For the text-containing cell, return its midpoint in (X, Y) coordinate format. 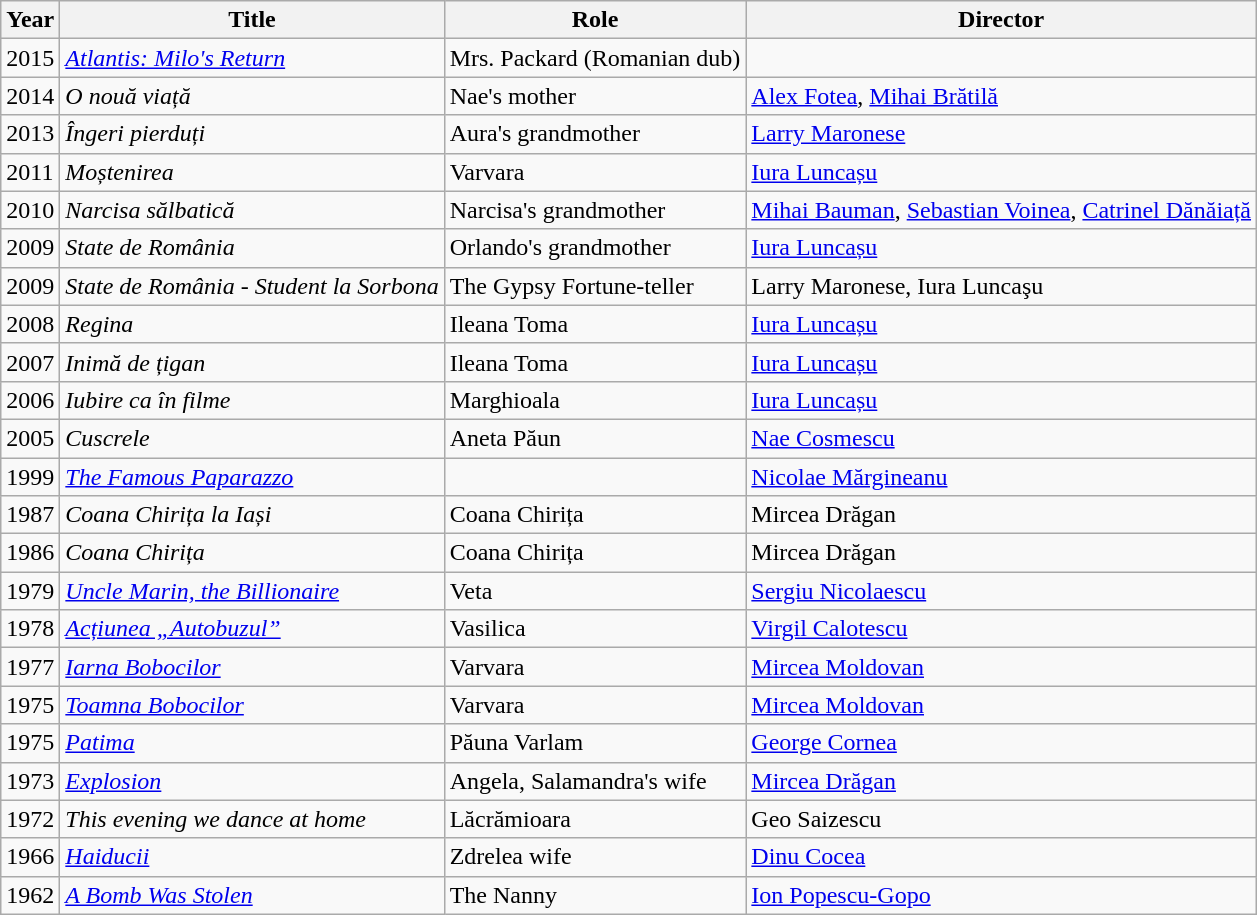
Nae Cosmescu (1002, 438)
Uncle Marin, the Billionaire (252, 591)
Larry Maronese, Iura Luncaşu (1002, 286)
Haiducii (252, 857)
Vasilica (595, 629)
Zdrelea wife (595, 857)
1979 (30, 591)
Marghioala (595, 400)
Patima (252, 743)
Iubire ca în filme (252, 400)
Title (252, 20)
1966 (30, 857)
Larry Maronese (1002, 134)
Ion Popescu-Gopo (1002, 895)
Nae's mother (595, 96)
2013 (30, 134)
State de România (252, 248)
Narcisa sălbatică (252, 210)
Acțiunea „Autobuzul” (252, 629)
Cuscrele (252, 438)
2015 (30, 58)
Geo Saizescu (1002, 819)
Sergiu Nicolaescu (1002, 591)
Mihai Bauman, Sebastian Voinea, Catrinel Dănăiață (1002, 210)
1986 (30, 553)
Păuna Varlam (595, 743)
Aura's grandmother (595, 134)
Role (595, 20)
Alex Fotea, Mihai Brătilă (1002, 96)
Director (1002, 20)
Atlantis: Milo's Return (252, 58)
1972 (30, 819)
Inimă de țigan (252, 362)
Aneta Păun (595, 438)
Coana Chirița la Iași (252, 515)
Orlando's grandmother (595, 248)
2006 (30, 400)
A Bomb Was Stolen (252, 895)
Veta (595, 591)
Explosion (252, 781)
2011 (30, 172)
Lăcrămioara (595, 819)
George Cornea (1002, 743)
The Nanny (595, 895)
1978 (30, 629)
Mrs. Packard (Romanian dub) (595, 58)
2010 (30, 210)
1987 (30, 515)
The Famous Paparazzo (252, 477)
Moștenirea (252, 172)
2007 (30, 362)
Nicolae Mărgineanu (1002, 477)
The Gypsy Fortune-teller (595, 286)
Regina (252, 324)
Iarna Bobocilor (252, 667)
1962 (30, 895)
Virgil Calotescu (1002, 629)
O nouă viață (252, 96)
Îngeri pierduți (252, 134)
2005 (30, 438)
2008 (30, 324)
Year (30, 20)
Dinu Cocea (1002, 857)
State de România - Student la Sorbona (252, 286)
Narcisa's grandmother (595, 210)
1973 (30, 781)
Angela, Salamandra's wife (595, 781)
2014 (30, 96)
1977 (30, 667)
Toamna Bobocilor (252, 705)
1999 (30, 477)
This evening we dance at home (252, 819)
